Provide the [x, y] coordinate of the cell's center where the given text is located.  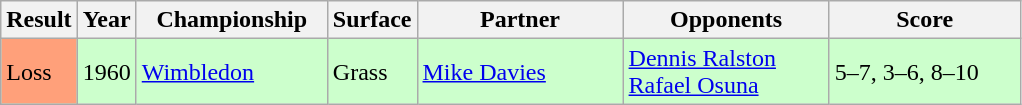
Dennis Ralston Rafael Osuna [726, 72]
Opponents [726, 20]
Surface [372, 20]
Year [106, 20]
Grass [372, 72]
5–7, 3–6, 8–10 [924, 72]
Mike Davies [520, 72]
Result [39, 20]
Score [924, 20]
Loss [39, 72]
Partner [520, 20]
1960 [106, 72]
Championship [232, 20]
Wimbledon [232, 72]
